Determine the (x, y) coordinate at the center of the cell enclosing the given text.  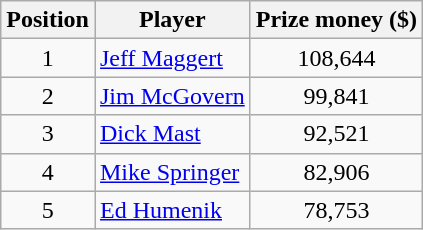
Position (48, 20)
78,753 (336, 210)
5 (48, 210)
Jim McGovern (172, 96)
3 (48, 134)
Mike Springer (172, 172)
82,906 (336, 172)
Player (172, 20)
92,521 (336, 134)
Dick Mast (172, 134)
Prize money ($) (336, 20)
4 (48, 172)
2 (48, 96)
108,644 (336, 58)
Jeff Maggert (172, 58)
1 (48, 58)
Ed Humenik (172, 210)
99,841 (336, 96)
